Capture the cell that displays the provided text and extract its [x, y] central coordinate. 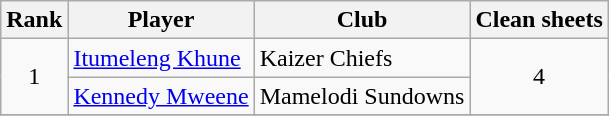
Rank [34, 20]
Club [362, 20]
Player [161, 20]
4 [539, 77]
Mamelodi Sundowns [362, 96]
Kaizer Chiefs [362, 58]
Clean sheets [539, 20]
1 [34, 77]
Kennedy Mweene [161, 96]
Itumeleng Khune [161, 58]
